For the text-containing cell, return its midpoint in [x, y] coordinate format. 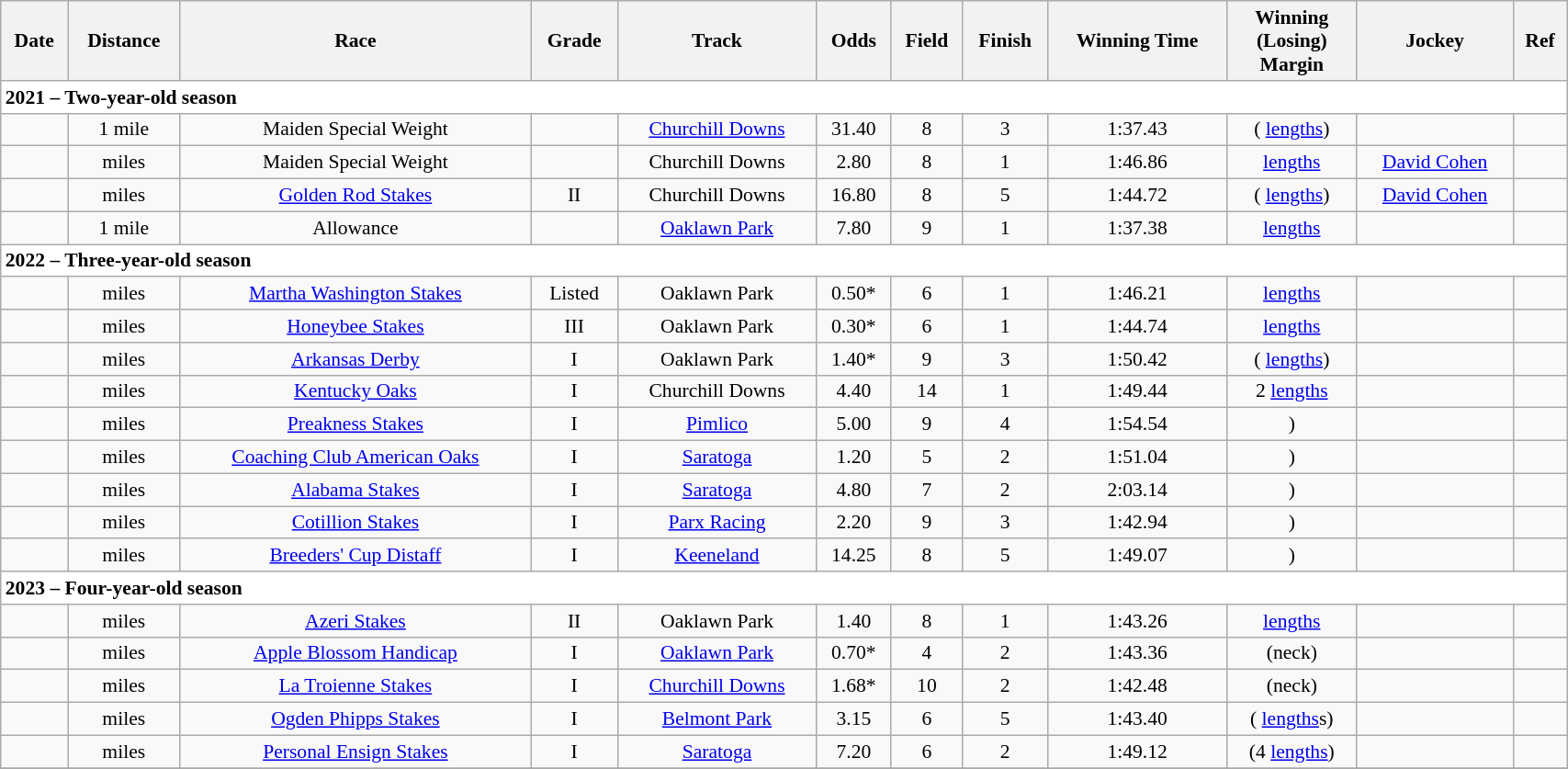
1:46.86 [1137, 163]
0.30* [854, 326]
Apple Blossom Handicap [355, 653]
Pimlico [716, 424]
0.70* [854, 653]
1:49.07 [1137, 556]
1:37.38 [1137, 228]
7.80 [854, 228]
1:46.21 [1137, 294]
Listed [574, 294]
Distance [124, 40]
III [574, 326]
Arkansas Derby [355, 359]
4.80 [854, 490]
1:51.04 [1137, 458]
Golden Rod Stakes [355, 196]
1:49.12 [1137, 752]
1.20 [854, 458]
1:54.54 [1137, 424]
16.80 [854, 196]
Winning(Losing)Margin [1292, 40]
( lengthss) [1292, 719]
Odds [854, 40]
1:43.26 [1137, 621]
2022 – Three-year-old season [784, 261]
1:37.43 [1137, 130]
2.80 [854, 163]
2023 – Four-year-old season [784, 588]
Kentucky Oaks [355, 391]
Jockey [1435, 40]
5.00 [854, 424]
1:43.40 [1137, 719]
Belmont Park [716, 719]
Preakness Stakes [355, 424]
1.68* [854, 686]
La Troienne Stakes [355, 686]
Cotillion Stakes [355, 523]
Alabama Stakes [355, 490]
Personal Ensign Stakes [355, 752]
0.50* [854, 294]
2 lengths [1292, 391]
31.40 [854, 130]
1.40* [854, 359]
7 [927, 490]
1:44.74 [1137, 326]
(4 lengths) [1292, 752]
Field [927, 40]
1:42.48 [1137, 686]
Winning Time [1137, 40]
1:50.42 [1137, 359]
1:43.36 [1137, 653]
Honeybee Stakes [355, 326]
Ref [1540, 40]
14.25 [854, 556]
Date [35, 40]
Track [716, 40]
Grade [574, 40]
14 [927, 391]
Coaching Club American Oaks [355, 458]
Ogden Phipps Stakes [355, 719]
2:03.14 [1137, 490]
1.40 [854, 621]
10 [927, 686]
Martha Washington Stakes [355, 294]
2.20 [854, 523]
1:49.44 [1137, 391]
Race [355, 40]
3.15 [854, 719]
1:42.94 [1137, 523]
Allowance [355, 228]
7.20 [854, 752]
2021 – Two-year-old season [784, 97]
4.40 [854, 391]
Keeneland [716, 556]
Parx Racing [716, 523]
Finish [1005, 40]
Azeri Stakes [355, 621]
Breeders' Cup Distaff [355, 556]
1:44.72 [1137, 196]
